Output the (x, y) coordinate of the center of the cell containing the given text.  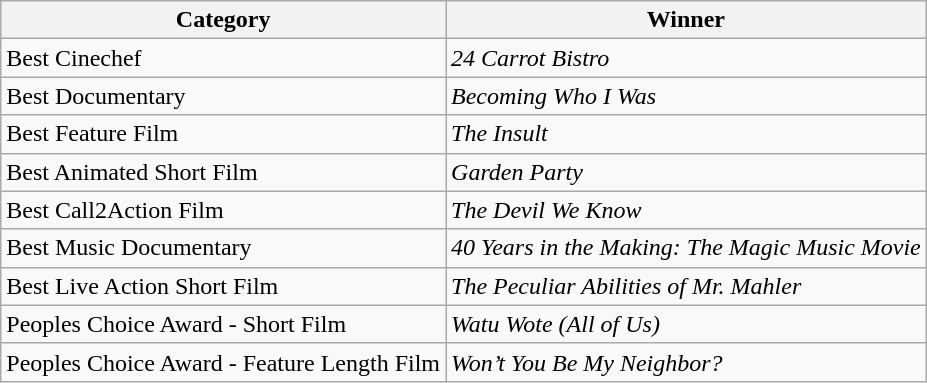
Best Live Action Short Film (224, 286)
Best Animated Short Film (224, 172)
Best Music Documentary (224, 248)
Best Cinechef (224, 58)
24 Carrot Bistro (686, 58)
Best Feature Film (224, 134)
Category (224, 20)
The Peculiar Abilities of Mr. Mahler (686, 286)
Won’t You Be My Neighbor? (686, 362)
Becoming Who I Was (686, 96)
Winner (686, 20)
The Devil We Know (686, 210)
The Insult (686, 134)
Peoples Choice Award - Short Film (224, 324)
Garden Party (686, 172)
Peoples Choice Award - Feature Length Film (224, 362)
Best Call2Action Film (224, 210)
40 Years in the Making: The Magic Music Movie (686, 248)
Best Documentary (224, 96)
Watu Wote (All of Us) (686, 324)
